Scan for the cell matching the given text and deliver its (X, Y) coordinate at center. 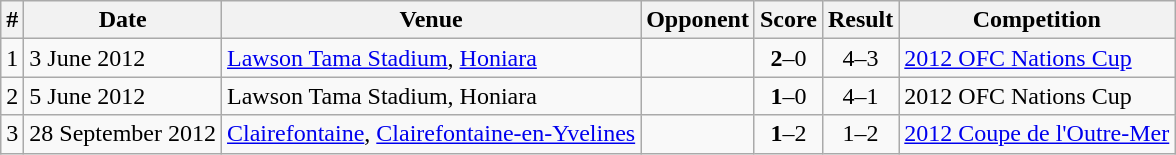
Date (123, 20)
Venue (432, 20)
Opponent (698, 20)
2–0 (788, 58)
4–1 (860, 96)
Score (788, 20)
5 June 2012 (123, 96)
Result (860, 20)
1–0 (788, 96)
1 (12, 58)
2012 Coupe de l'Outre-Mer (1037, 134)
28 September 2012 (123, 134)
# (12, 20)
2 (12, 96)
3 (12, 134)
Clairefontaine, Clairefontaine-en-Yvelines (432, 134)
3 June 2012 (123, 58)
4–3 (860, 58)
Competition (1037, 20)
